Capture the cell that displays the provided text and extract its [x, y] central coordinate. 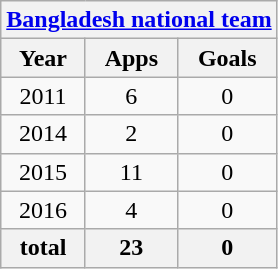
2011 [43, 96]
total [43, 248]
11 [131, 172]
6 [131, 96]
Goals [227, 58]
4 [131, 210]
23 [131, 248]
Apps [131, 58]
2 [131, 134]
Year [43, 58]
Bangladesh national team [139, 20]
2014 [43, 134]
2016 [43, 210]
2015 [43, 172]
